Locate the cell with the specified text and output its [x, y] center coordinate. 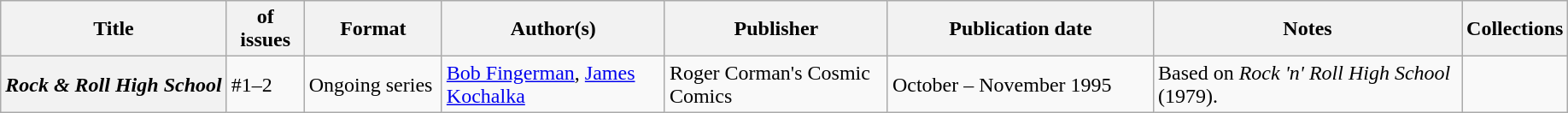
Publication date [1020, 29]
Rock & Roll High School [114, 84]
Publisher [775, 29]
Collections [1515, 29]
Author(s) [553, 29]
Roger Corman's Cosmic Comics [775, 84]
Based on Rock 'n' Roll High School (1979). [1307, 84]
of issues [265, 29]
Ongoing series [372, 84]
October – November 1995 [1020, 84]
Title [114, 29]
Bob Fingerman, James Kochalka [553, 84]
Format [372, 29]
Notes [1307, 29]
#1–2 [265, 84]
